Detect which cell encompasses the target text, then output its (x, y) center coordinate. 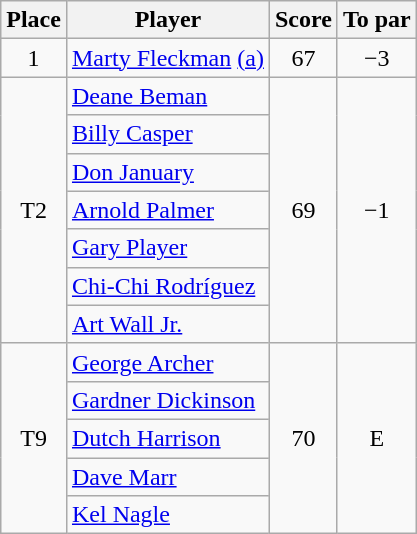
To par (376, 20)
−1 (376, 210)
69 (303, 210)
Kel Nagle (168, 515)
−3 (376, 58)
1 (34, 58)
Player (168, 20)
Art Wall Jr. (168, 324)
70 (303, 438)
Place (34, 20)
Gardner Dickinson (168, 400)
Arnold Palmer (168, 210)
George Archer (168, 362)
Marty Fleckman (a) (168, 58)
Chi-Chi Rodríguez (168, 286)
Dave Marr (168, 477)
67 (303, 58)
Gary Player (168, 248)
T2 (34, 210)
Deane Beman (168, 96)
Dutch Harrison (168, 438)
Don January (168, 172)
Billy Casper (168, 134)
E (376, 438)
T9 (34, 438)
Score (303, 20)
